Pinpoint the cell where the given text exists, returning its (X, Y) midpoint coordinate. 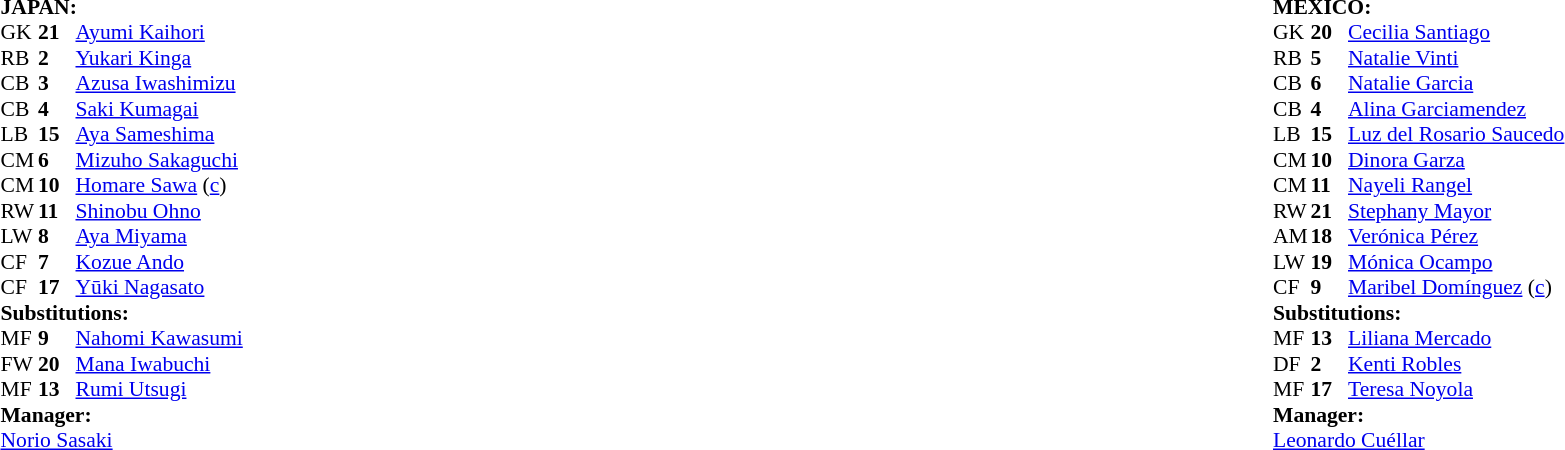
Mónica Ocampo (1456, 262)
Kozue Ando (160, 262)
8 (57, 237)
3 (57, 83)
Azusa Iwashimizu (160, 83)
Alina Garciamendez (1456, 109)
Dinora Garza (1456, 160)
Cecilia Santiago (1456, 33)
Liliana Mercado (1456, 339)
Teresa Noyola (1456, 389)
18 (1330, 237)
5 (1330, 58)
Natalie Vinti (1456, 58)
19 (1330, 262)
Rumi Utsugi (160, 389)
Saki Kumagai (160, 109)
Mizuho Sakaguchi (160, 160)
Luz del Rosario Saucedo (1456, 135)
Ayumi Kaihori (160, 33)
Kenti Robles (1456, 364)
Homare Sawa (c) (160, 185)
7 (57, 262)
Nahomi Kawasumi (160, 339)
DF (1292, 364)
Natalie Garcia (1456, 83)
Nayeli Rangel (1456, 185)
Yūki Nagasato (160, 287)
Mana Iwabuchi (160, 364)
Maribel Domínguez (c) (1456, 287)
AM (1292, 237)
Verónica Pérez (1456, 237)
FW (19, 364)
Aya Miyama (160, 237)
Stephany Mayor (1456, 211)
Aya Sameshima (160, 135)
Yukari Kinga (160, 58)
Shinobu Ohno (160, 211)
